Provide the (x, y) coordinate of the cell's center where the given text is located.  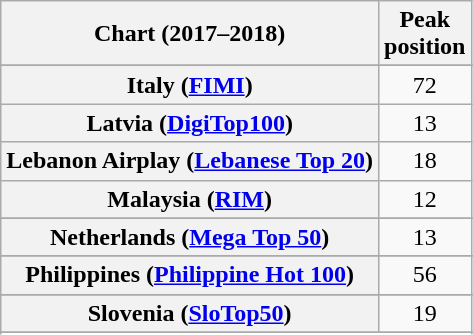
12 (425, 199)
Latvia (DigiTop100) (190, 123)
Lebanon Airplay (Lebanese Top 20) (190, 161)
72 (425, 85)
Netherlands (Mega Top 50) (190, 237)
Slovenia (SloTop50) (190, 313)
Italy (FIMI) (190, 85)
Malaysia (RIM) (190, 199)
19 (425, 313)
Chart (2017–2018) (190, 34)
56 (425, 275)
Philippines (Philippine Hot 100) (190, 275)
18 (425, 161)
Peakposition (425, 34)
